Search for the cell housing the specified text and yield its [x, y] center coordinate. 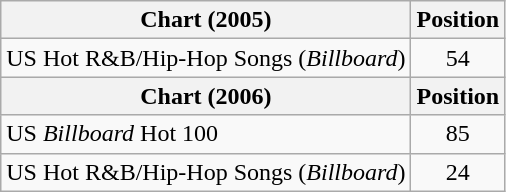
Chart (2005) [206, 20]
54 [458, 58]
24 [458, 172]
US Billboard Hot 100 [206, 134]
Chart (2006) [206, 96]
85 [458, 134]
